Determine the [X, Y] coordinate at the center of the cell enclosing the given text.  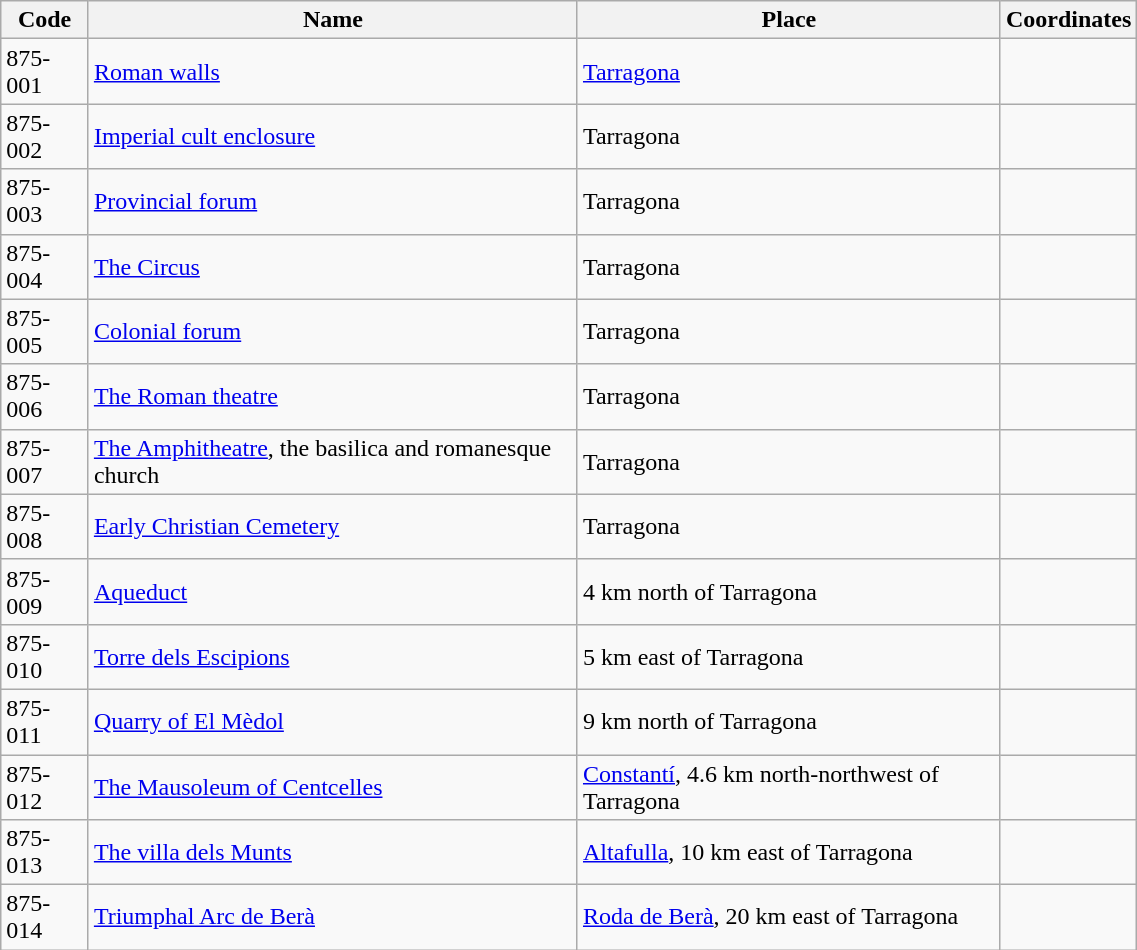
875-001 [45, 72]
Early Christian Cemetery [332, 526]
Provincial forum [332, 202]
The Roman theatre [332, 396]
The villa dels Munts [332, 852]
875-011 [45, 722]
875-013 [45, 852]
The Circus [332, 266]
Imperial cult enclosure [332, 136]
Constantí, 4.6 km north-northwest of Tarragona [788, 786]
Code [45, 20]
875-004 [45, 266]
Place [788, 20]
Aqueduct [332, 592]
Coordinates [1068, 20]
9 km north of Tarragona [788, 722]
Triumphal Arc de Berà [332, 918]
Torre dels Escipions [332, 656]
875-012 [45, 786]
5 km east of Tarragona [788, 656]
4 km north of Tarragona [788, 592]
Quarry of El Mèdol [332, 722]
Roman walls [332, 72]
875-007 [45, 462]
Colonial forum [332, 332]
875-014 [45, 918]
The Amphitheatre, the basilica and romanesque church [332, 462]
Roda de Berà, 20 km east of Tarragona [788, 918]
875-005 [45, 332]
The Mausoleum of Centcelles [332, 786]
875-006 [45, 396]
875-003 [45, 202]
875-009 [45, 592]
Name [332, 20]
875-008 [45, 526]
Altafulla, 10 km east of Tarragona [788, 852]
875-010 [45, 656]
875-002 [45, 136]
